Detect which cell encompasses the target text, then output its (x, y) center coordinate. 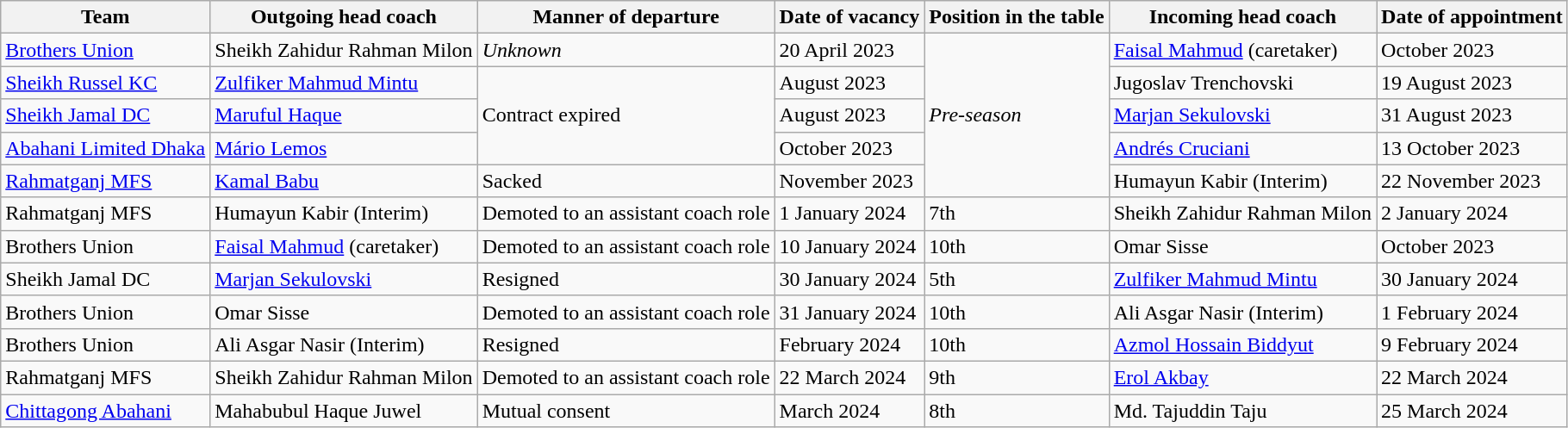
5th (1017, 279)
Erol Akbay (1242, 377)
Mutual consent (625, 411)
Mário Lemos (344, 148)
2 January 2024 (1472, 214)
Contract expired (625, 115)
Mahabubul Haque Juwel (344, 411)
20 April 2023 (849, 50)
22 November 2023 (1472, 181)
Unknown (625, 50)
1 January 2024 (849, 214)
February 2024 (849, 344)
13 October 2023 (1472, 148)
Chittagong Abahani (105, 411)
19 August 2023 (1472, 83)
Maruful Haque (344, 115)
Outgoing head coach (344, 17)
Sacked (625, 181)
Date of vacancy (849, 17)
Date of appointment (1472, 17)
Md. Tajuddin Taju (1242, 411)
Andrés Cruciani (1242, 148)
March 2024 (849, 411)
Sheikh Russel KC (105, 83)
Pre-season (1017, 115)
Manner of departure (625, 17)
Azmol Hossain Biddyut (1242, 344)
Abahani Limited Dhaka (105, 148)
31 January 2024 (849, 312)
10 January 2024 (849, 246)
25 March 2024 (1472, 411)
9th (1017, 377)
Position in the table (1017, 17)
Kamal Babu (344, 181)
8th (1017, 411)
Team (105, 17)
31 August 2023 (1472, 115)
9 February 2024 (1472, 344)
Incoming head coach (1242, 17)
November 2023 (849, 181)
1 February 2024 (1472, 312)
Jugoslav Trenchovski (1242, 83)
7th (1017, 214)
